Detect which cell encompasses the target text, then output its [X, Y] center coordinate. 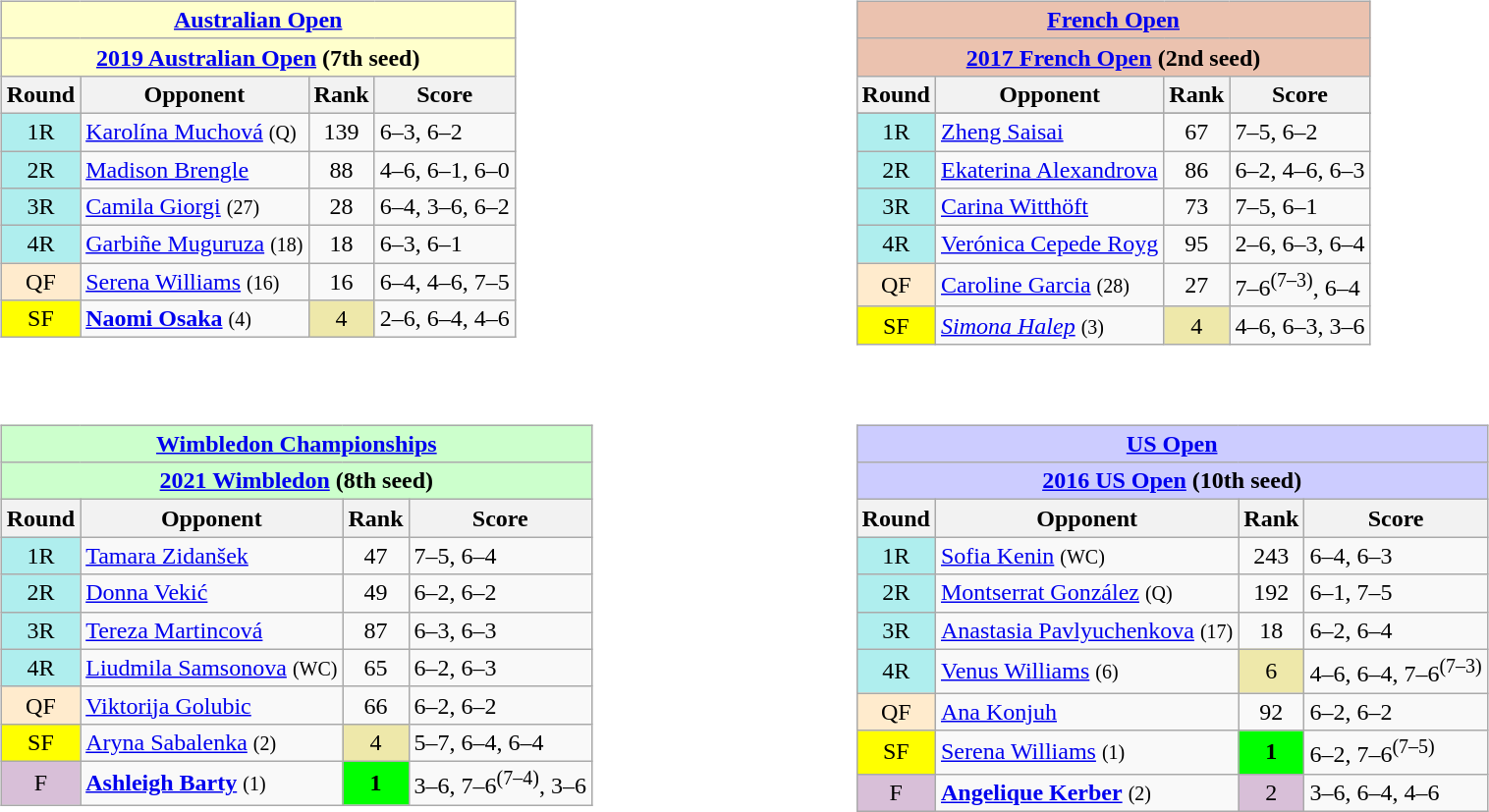
6–3, 6–2 [444, 132]
2016 US Open (10th seed) [1172, 481]
7–5, 6–2 [1300, 132]
Verónica Cepede Royg [1049, 244]
65 [375, 668]
2019 Australian Open (7th seed) [257, 57]
Camila Giorgi (27) [194, 207]
6–3, 6–1 [444, 244]
Australian Open [257, 20]
67 [1196, 132]
5–7, 6–4, 6–4 [500, 742]
6–2, 6–3 [500, 668]
4–6, 6–4, 7–6(7–3) [1396, 672]
Simona Halep (3) [1049, 325]
2 [1271, 792]
192 [1271, 593]
6–4, 3–6, 6–2 [444, 207]
US Open [1172, 444]
Anastasia Pavlyuchenkova (17) [1086, 630]
6–4, 6–3 [1396, 556]
Karolína Muchová (Q) [194, 132]
47 [375, 556]
86 [1196, 170]
Liudmila Samsonova (WC) [212, 668]
Donna Vekić [212, 593]
Aryna Sabalenka (2) [212, 742]
88 [342, 170]
Venus Williams (6) [1086, 672]
7–5, 6–1 [1300, 207]
Ana Konjuh [1086, 712]
3–6, 6–4, 4–6 [1396, 792]
139 [342, 132]
Garbiñe Muguruza (18) [194, 244]
Montserrat González (Q) [1086, 593]
7–6(7–3), 6–4 [1300, 285]
7–5, 6–4 [500, 556]
Ashleigh Barty (1) [212, 784]
73 [1196, 207]
95 [1196, 244]
Naomi Osaka (4) [194, 319]
Sofia Kenin (WC) [1086, 556]
Tereza Martincová [212, 630]
66 [375, 705]
6–2, 4–6, 6–3 [1300, 170]
87 [375, 630]
2021 Wimbledon (8th seed) [297, 481]
Ekaterina Alexandrova [1049, 170]
Viktorija Golubic [212, 705]
92 [1271, 712]
2017 French Open (2nd seed) [1114, 57]
6–3, 6–3 [500, 630]
6–1, 7–5 [1396, 593]
Wimbledon Championships [297, 444]
6–2, 7–6(7–5) [1396, 752]
2–6, 6–3, 6–4 [1300, 244]
3–6, 7–6(7–4), 3–6 [500, 784]
Caroline Garcia (28) [1049, 285]
16 [342, 282]
Tamara Zidanšek [212, 556]
Serena Williams (16) [194, 282]
4–6, 6–3, 3–6 [1300, 325]
Madison Brengle [194, 170]
Carina Witthöft [1049, 207]
4–6, 6–1, 6–0 [444, 170]
French Open [1114, 20]
27 [1196, 285]
6 [1271, 672]
6–2, 6–4 [1396, 630]
243 [1271, 556]
Zheng Saisai [1049, 132]
28 [342, 207]
Angelique Kerber (2) [1086, 792]
49 [375, 593]
Serena Williams (1) [1086, 752]
6–4, 4–6, 7–5 [444, 282]
2–6, 6–4, 4–6 [444, 319]
